Return the [X, Y] coordinate for the center point of the cell that contains the specified text.  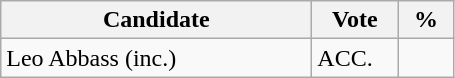
ACC. [355, 58]
Candidate [156, 20]
Leo Abbass (inc.) [156, 58]
% [426, 20]
Vote [355, 20]
